For the text-containing cell, return its midpoint in (x, y) coordinate format. 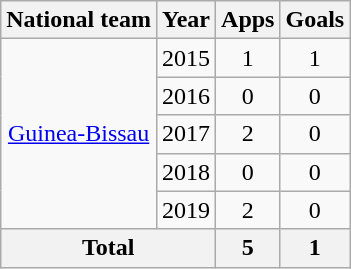
Goals (315, 20)
2016 (186, 96)
Apps (248, 20)
Year (186, 20)
2015 (186, 58)
2017 (186, 134)
5 (248, 248)
Total (108, 248)
National team (79, 20)
Guinea-Bissau (79, 134)
2019 (186, 210)
2018 (186, 172)
